Return the (x, y) coordinate for the center point of the cell that contains the specified text.  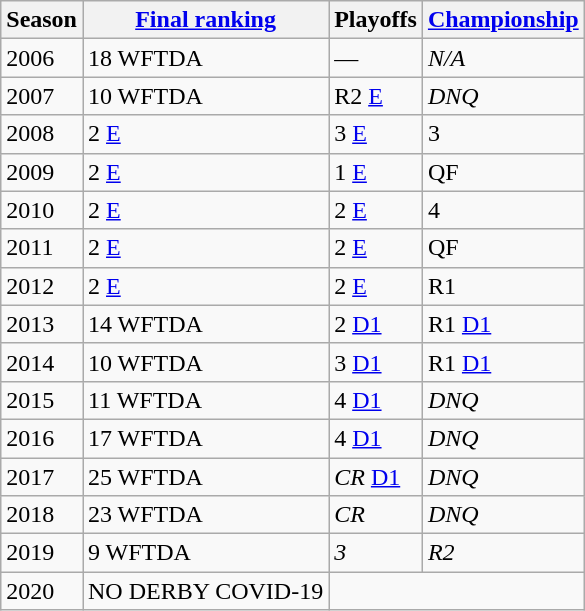
Playoffs (376, 20)
3 D1 (376, 362)
2020 (42, 591)
3 E (376, 134)
CR (376, 515)
2008 (42, 134)
2012 (42, 286)
23 WFTDA (205, 515)
R2 E (376, 96)
2017 (42, 477)
2014 (42, 362)
2016 (42, 438)
R2 (503, 553)
Final ranking (205, 20)
17 WFTDA (205, 438)
Championship (503, 20)
11 WFTDA (205, 400)
2018 (42, 515)
1 E (376, 172)
2019 (42, 553)
2007 (42, 96)
— (376, 58)
14 WFTDA (205, 324)
2010 (42, 210)
N/A (503, 58)
4 (503, 210)
2015 (42, 400)
25 WFTDA (205, 477)
18 WFTDA (205, 58)
2006 (42, 58)
R1 (503, 286)
CR D1 (376, 477)
2013 (42, 324)
9 WFTDA (205, 553)
Season (42, 20)
2011 (42, 248)
2009 (42, 172)
NO DERBY COVID-19 (205, 591)
2 D1 (376, 324)
